Output the (x, y) coordinate of the center of the cell containing the given text.  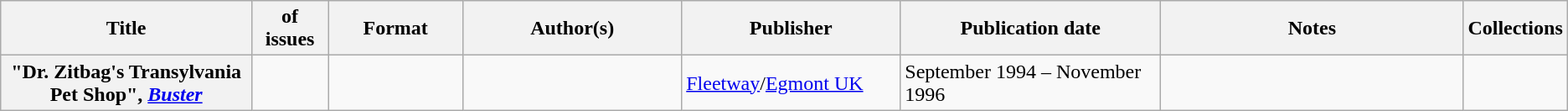
Publisher (791, 29)
September 1994 – November 1996 (1030, 82)
of issues (290, 29)
Publication date (1030, 29)
Format (395, 29)
Fleetway/Egmont UK (791, 82)
Title (126, 29)
Notes (1312, 29)
Collections (1515, 29)
"Dr. Zitbag's Transylvania Pet Shop", Buster (126, 82)
Author(s) (573, 29)
